Detect which cell encompasses the target text, then output its (X, Y) center coordinate. 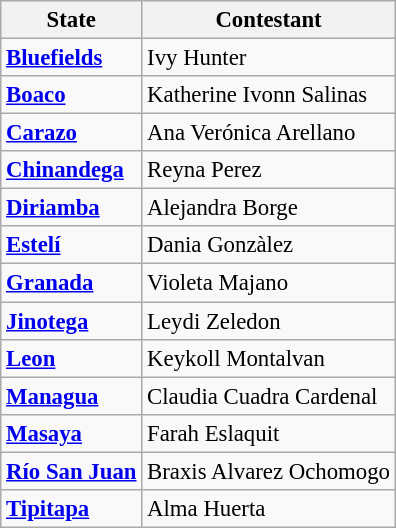
Bluefields (72, 58)
Masaya (72, 433)
Estelí (72, 245)
Violeta Majano (269, 283)
Contestant (269, 20)
Carazo (72, 133)
Jinotega (72, 321)
Farah Eslaquit (269, 433)
Chinandega (72, 170)
Leon (72, 358)
Tipitapa (72, 509)
Alma Huerta (269, 509)
Keykoll Montalvan (269, 358)
Granada (72, 283)
Katherine Ivonn Salinas (269, 95)
Alejandra Borge (269, 208)
Ana Verónica Arellano (269, 133)
Ivy Hunter (269, 58)
Reyna Perez (269, 170)
Claudia Cuadra Cardenal (269, 396)
Dania Gonzàlez (269, 245)
Boaco (72, 95)
Río San Juan (72, 471)
State (72, 20)
Diriamba (72, 208)
Managua (72, 396)
Braxis Alvarez Ochomogo (269, 471)
Leydi Zeledon (269, 321)
